Output the (x, y) coordinate of the center of the cell containing the given text.  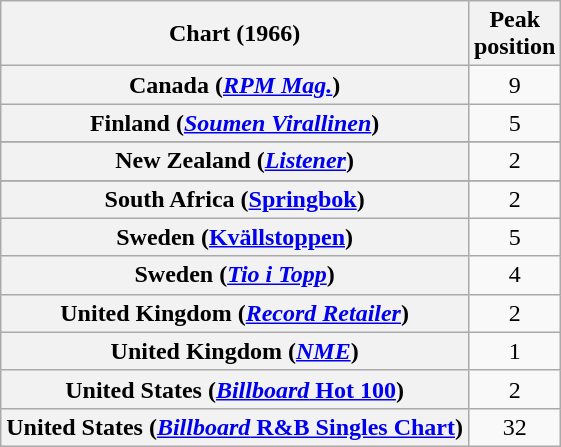
9 (514, 85)
Peakposition (514, 34)
United Kingdom (NME) (235, 351)
South Africa (Springbok) (235, 199)
Sweden (Kvällstoppen) (235, 237)
4 (514, 275)
United States (Billboard Hot 100) (235, 389)
United States (Billboard R&B Singles Chart) (235, 427)
New Zealand (Listener) (235, 161)
Chart (1966) (235, 34)
Finland (Soumen Virallinen) (235, 123)
1 (514, 351)
Sweden (Tio i Topp) (235, 275)
United Kingdom (Record Retailer) (235, 313)
Canada (RPM Mag.) (235, 85)
32 (514, 427)
